Return the (x, y) coordinate for the center point of the cell that contains the specified text.  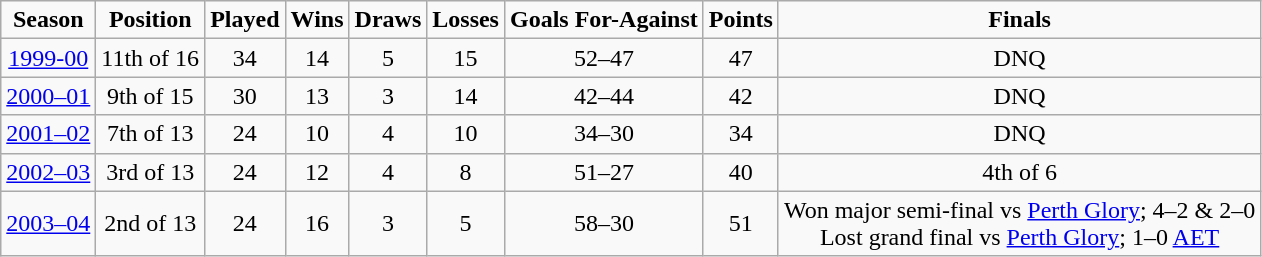
Won major semi-final vs Perth Glory; 4–2 & 2–0 Lost grand final vs Perth Glory; 1–0 AET (1019, 224)
Season (48, 20)
34–30 (604, 134)
51 (740, 224)
Points (740, 20)
8 (466, 172)
9th of 15 (150, 96)
2002–03 (48, 172)
42 (740, 96)
42–44 (604, 96)
51–27 (604, 172)
15 (466, 58)
Wins (317, 20)
2nd of 13 (150, 224)
13 (317, 96)
2000–01 (48, 96)
Position (150, 20)
2003–04 (48, 224)
16 (317, 224)
4th of 6 (1019, 172)
40 (740, 172)
12 (317, 172)
3rd of 13 (150, 172)
Played (245, 20)
2001–02 (48, 134)
58–30 (604, 224)
7th of 13 (150, 134)
Finals (1019, 20)
Goals For-Against (604, 20)
47 (740, 58)
30 (245, 96)
Draws (388, 20)
52–47 (604, 58)
11th of 16 (150, 58)
1999-00 (48, 58)
Losses (466, 20)
